Search for the cell housing the specified text and yield its [x, y] center coordinate. 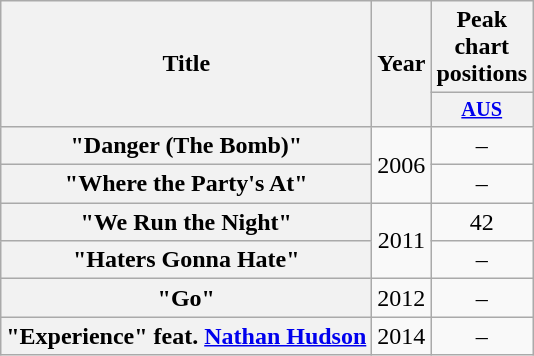
"Haters Gonna Hate" [186, 260]
2011 [402, 241]
Title [186, 64]
"Danger (The Bomb)" [186, 145]
Peak chart positions [482, 47]
42 [482, 222]
"Where the Party's At" [186, 184]
"We Run the Night" [186, 222]
2014 [402, 336]
"Go" [186, 298]
2006 [402, 164]
"Experience" feat. Nathan Hudson [186, 336]
2012 [402, 298]
AUS [482, 110]
Year [402, 64]
